Provide the [x, y] coordinate of the cell's center where the given text is located.  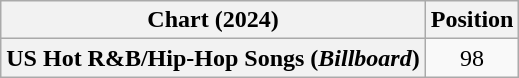
98 [472, 58]
US Hot R&B/Hip-Hop Songs (Billboard) [213, 58]
Chart (2024) [213, 20]
Position [472, 20]
